Scan for the cell matching the given text and deliver its [x, y] coordinate at center. 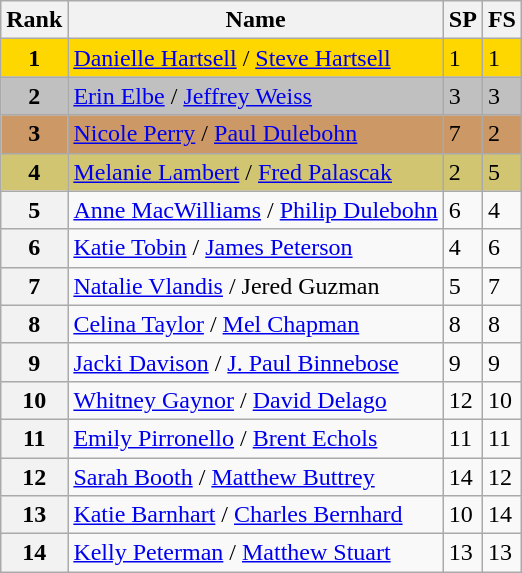
Melanie Lambert / Fred Palascak [256, 172]
Emily Pirronello / Brent Echols [256, 438]
FS [502, 20]
Nicole Perry / Paul Dulebohn [256, 134]
SP [462, 20]
Rank [34, 20]
Jacki Davison / J. Paul Binnebose [256, 362]
Katie Tobin / James Peterson [256, 248]
Celina Taylor / Mel Chapman [256, 324]
Erin Elbe / Jeffrey Weiss [256, 96]
Natalie Vlandis / Jered Guzman [256, 286]
Anne MacWilliams / Philip Dulebohn [256, 210]
Kelly Peterman / Matthew Stuart [256, 553]
Katie Barnhart / Charles Bernhard [256, 515]
Name [256, 20]
Whitney Gaynor / David Delago [256, 400]
Sarah Booth / Matthew Buttrey [256, 477]
Danielle Hartsell / Steve Hartsell [256, 58]
